Search for the cell housing the specified text and yield its (X, Y) center coordinate. 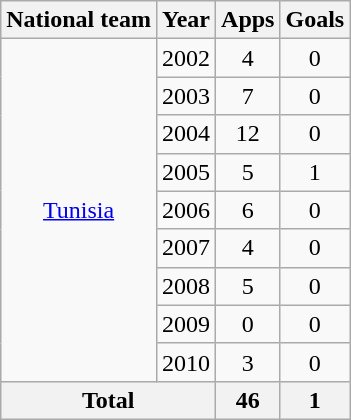
Year (186, 20)
7 (248, 96)
2010 (186, 362)
2002 (186, 58)
2003 (186, 96)
3 (248, 362)
Goals (315, 20)
2006 (186, 210)
2007 (186, 248)
46 (248, 400)
National team (79, 20)
12 (248, 134)
6 (248, 210)
2005 (186, 172)
Total (108, 400)
Apps (248, 20)
2004 (186, 134)
Tunisia (79, 210)
2009 (186, 324)
2008 (186, 286)
